Determine the [x, y] coordinate at the center of the cell enclosing the given text.  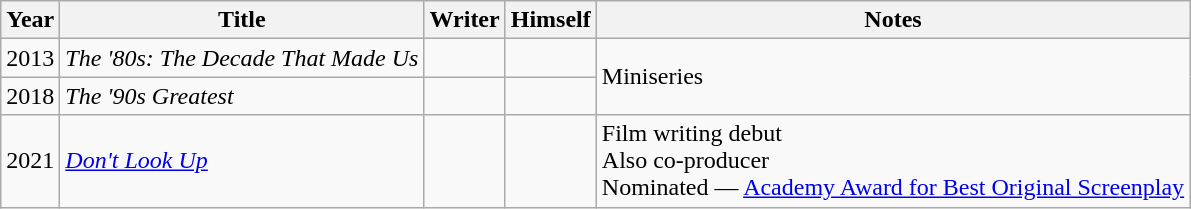
Film writing debut Also co-producer Nominated — Academy Award for Best Original Screenplay [892, 161]
Writer [464, 20]
Year [30, 20]
2013 [30, 58]
Miniseries [892, 77]
The '90s Greatest [242, 96]
Title [242, 20]
The '80s: The Decade That Made Us [242, 58]
Himself [550, 20]
Don't Look Up [242, 161]
2018 [30, 96]
Notes [892, 20]
2021 [30, 161]
